Return the (x, y) coordinate for the center point of the cell that contains the specified text.  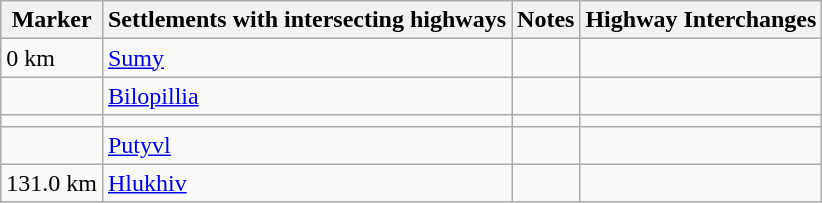
Hlukhiv (306, 183)
0 km (52, 58)
Highway Interchanges (701, 20)
131.0 km (52, 183)
Notes (546, 20)
Bilopillia (306, 96)
Sumy (306, 58)
Putyvl (306, 145)
Marker (52, 20)
Settlements with intersecting highways (306, 20)
